Provide the (X, Y) coordinate of the cell's center where the given text is located.  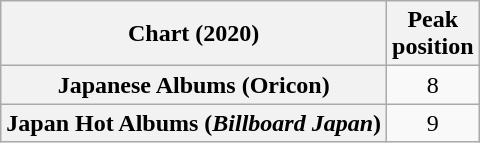
Chart (2020) (194, 34)
8 (433, 85)
Japan Hot Albums (Billboard Japan) (194, 123)
9 (433, 123)
Japanese Albums (Oricon) (194, 85)
Peakposition (433, 34)
